Provide the (x, y) coordinate of the cell's center where the given text is located.  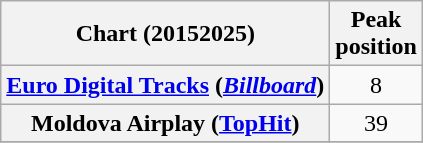
Chart (20152025) (166, 34)
Euro Digital Tracks (Billboard) (166, 85)
8 (376, 85)
Moldova Airplay (TopHit) (166, 123)
Peakposition (376, 34)
39 (376, 123)
